Capture the cell that displays the provided text and extract its [X, Y] central coordinate. 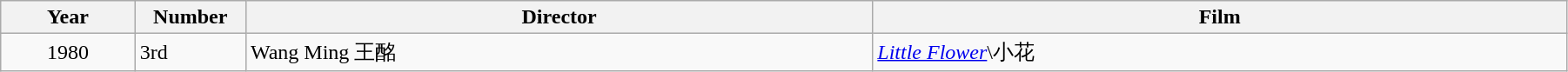
Wang Ming 王酩 [559, 52]
Film [1220, 17]
3rd [190, 52]
Year [68, 17]
Director [559, 17]
Little Flower\小花 [1220, 52]
1980 [68, 52]
Number [190, 17]
